Capture the cell that displays the provided text and extract its [x, y] central coordinate. 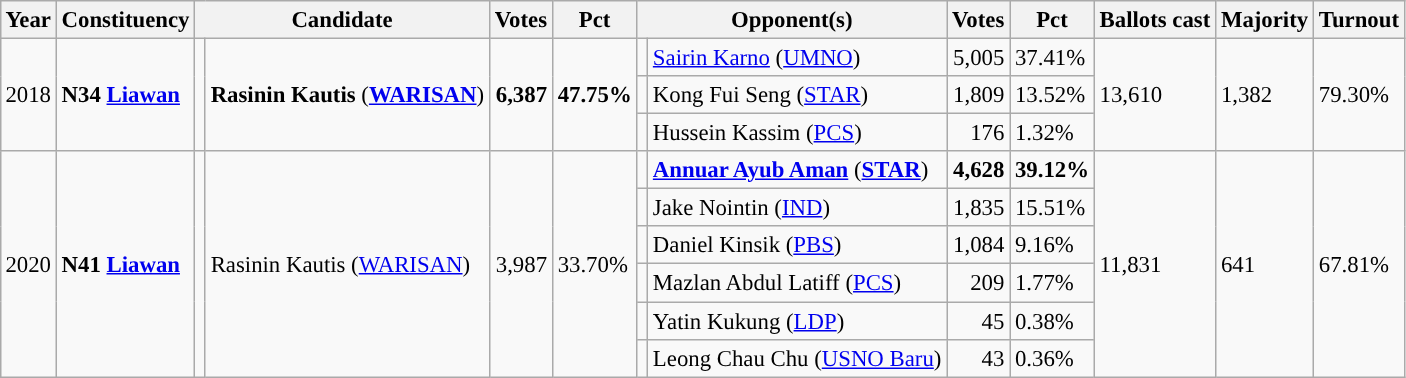
0.36% [1052, 358]
Daniel Kinsik (PBS) [798, 245]
Hussein Kassim (PCS) [798, 133]
N41 Liawan [125, 264]
Turnout [1358, 20]
Sairin Karno (UMNO) [798, 57]
67.81% [1358, 264]
3,987 [520, 264]
4,628 [978, 170]
45 [978, 321]
Jake Nointin (IND) [798, 208]
47.75% [594, 94]
13,610 [1154, 94]
13.52% [1052, 95]
Candidate [342, 20]
0.38% [1052, 321]
2018 [28, 94]
Ballots cast [1154, 20]
641 [1265, 264]
39.12% [1052, 170]
176 [978, 133]
6,387 [520, 94]
37.41% [1052, 57]
N34 Liawan [125, 94]
79.30% [1358, 94]
33.70% [594, 264]
1,835 [978, 208]
15.51% [1052, 208]
209 [978, 283]
1.77% [1052, 283]
Leong Chau Chu (USNO Baru) [798, 358]
Majority [1265, 20]
11,831 [1154, 264]
1,382 [1265, 94]
Mazlan Abdul Latiff (PCS) [798, 283]
5,005 [978, 57]
Annuar Ayub Aman (STAR) [798, 170]
1,084 [978, 245]
Year [28, 20]
1,809 [978, 95]
9.16% [1052, 245]
Opponent(s) [792, 20]
1.32% [1052, 133]
Kong Fui Seng (STAR) [798, 95]
2020 [28, 264]
43 [978, 358]
Yatin Kukung (LDP) [798, 321]
Constituency [125, 20]
